Search for the cell housing the specified text and yield its (x, y) center coordinate. 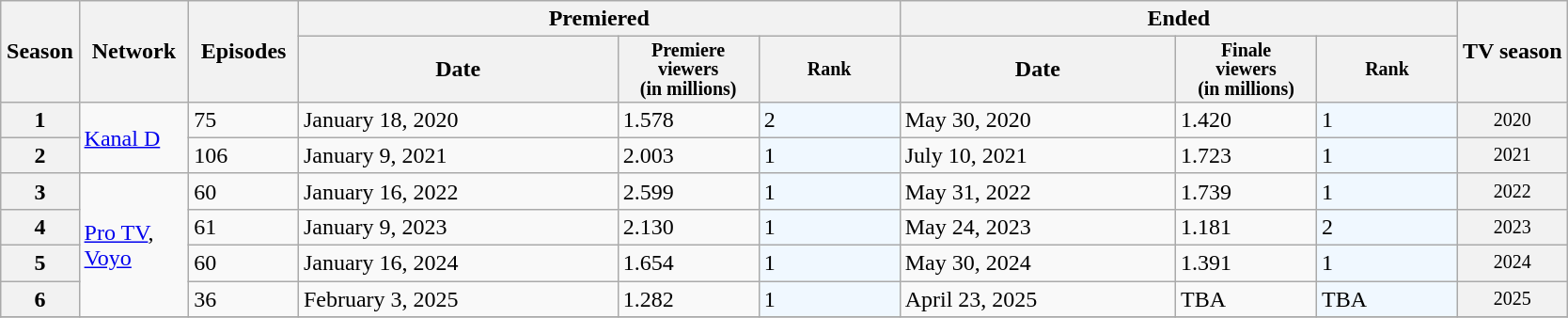
61 (244, 227)
January 9, 2023 (458, 227)
2021 (1513, 155)
July 10, 2021 (1038, 155)
1.578 (688, 119)
1.739 (1247, 191)
Season (39, 52)
April 23, 2025 (1038, 299)
1.420 (1247, 119)
Premiereviewers(in millions) (688, 70)
106 (244, 155)
January 18, 2020 (458, 119)
Finaleviewers(in millions) (1247, 70)
May 24, 2023 (1038, 227)
2.130 (688, 227)
May 30, 2020 (1038, 119)
January 16, 2022 (458, 191)
1.181 (1247, 227)
2.599 (688, 191)
75 (244, 119)
2024 (1513, 263)
Ended (1179, 19)
1.654 (688, 263)
TV season (1513, 52)
May 31, 2022 (1038, 191)
2023 (1513, 227)
3 (39, 191)
January 16, 2024 (458, 263)
2020 (1513, 119)
1.391 (1247, 263)
2.003 (688, 155)
January 9, 2021 (458, 155)
Pro TV, Voyo (133, 245)
Kanal D (133, 137)
May 30, 2024 (1038, 263)
5 (39, 263)
36 (244, 299)
6 (39, 299)
February 3, 2025 (458, 299)
2022 (1513, 191)
2025 (1513, 299)
1.282 (688, 299)
1.723 (1247, 155)
Premiered (599, 19)
Episodes (244, 52)
4 (39, 227)
Network (133, 52)
